Detect which cell encompasses the target text, then output its [X, Y] center coordinate. 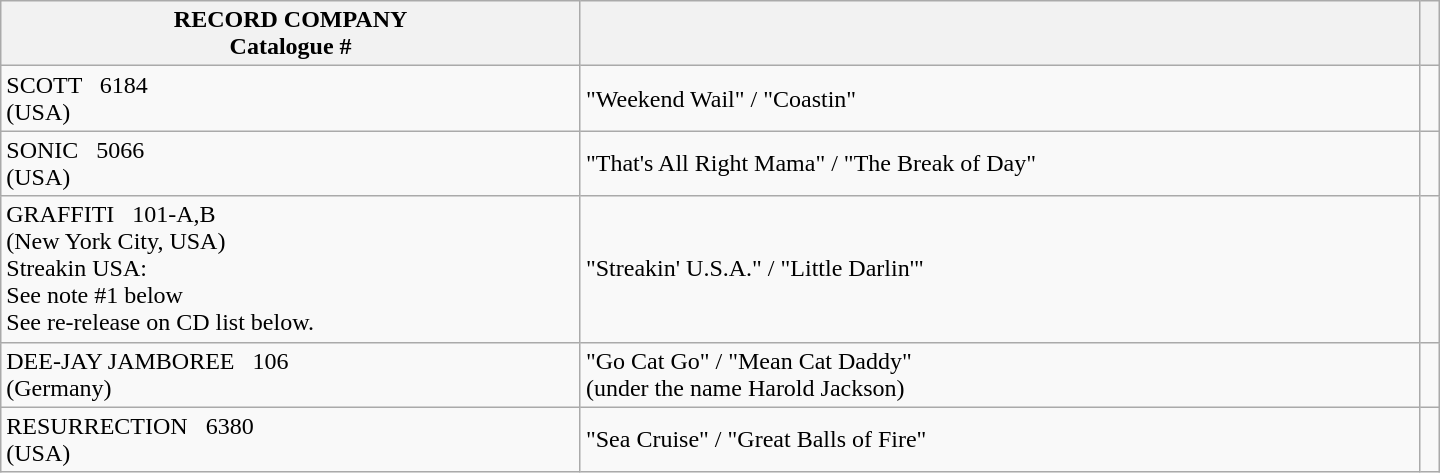
SONIC 5066(USA) [291, 164]
RESURRECTION 6380(USA) [291, 440]
GRAFFITI 101-A,B (New York City, USA)Streakin USA:See note #1 belowSee re-release on CD list below. [291, 269]
RECORD COMPANYCatalogue # [291, 34]
"Weekend Wail" / "Coastin" [1000, 98]
"Streakin' U.S.A." / "Little Darlin'" [1000, 269]
"That's All Right Mama" / "The Break of Day" [1000, 164]
DEE-JAY JAMBOREE 106(Germany) [291, 374]
SCOTT 6184(USA) [291, 98]
"Sea Cruise" / "Great Balls of Fire" [1000, 440]
"Go Cat Go" / "Mean Cat Daddy"(under the name Harold Jackson) [1000, 374]
